Output the (x, y) coordinate of the center of the cell containing the given text.  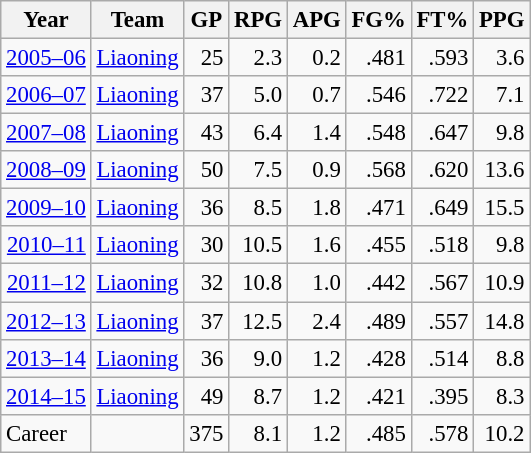
8.1 (258, 433)
PPG (502, 20)
13.6 (502, 170)
8.8 (502, 358)
APG (316, 20)
8.3 (502, 396)
FG% (378, 20)
0.9 (316, 170)
3.6 (502, 58)
50 (206, 170)
9.0 (258, 358)
.514 (442, 358)
32 (206, 283)
.567 (442, 283)
25 (206, 58)
375 (206, 433)
7.1 (502, 95)
30 (206, 245)
.421 (378, 396)
2010–11 (46, 245)
RPG (258, 20)
14.8 (502, 321)
2005–06 (46, 58)
.489 (378, 321)
.649 (442, 208)
.722 (442, 95)
.481 (378, 58)
0.7 (316, 95)
1.8 (316, 208)
2012–13 (46, 321)
Career (46, 433)
10.2 (502, 433)
8.5 (258, 208)
1.4 (316, 133)
2007–08 (46, 133)
10.8 (258, 283)
49 (206, 396)
2006–07 (46, 95)
1.6 (316, 245)
.546 (378, 95)
Year (46, 20)
FT% (442, 20)
10.9 (502, 283)
.428 (378, 358)
5.0 (258, 95)
43 (206, 133)
2008–09 (46, 170)
Team (138, 20)
.647 (442, 133)
.471 (378, 208)
.442 (378, 283)
.455 (378, 245)
2.4 (316, 321)
10.5 (258, 245)
.568 (378, 170)
2013–14 (46, 358)
.548 (378, 133)
.485 (378, 433)
.593 (442, 58)
2014–15 (46, 396)
GP (206, 20)
1.0 (316, 283)
2009–10 (46, 208)
7.5 (258, 170)
.395 (442, 396)
0.2 (316, 58)
.557 (442, 321)
15.5 (502, 208)
.518 (442, 245)
2011–12 (46, 283)
6.4 (258, 133)
.578 (442, 433)
8.7 (258, 396)
.620 (442, 170)
2.3 (258, 58)
12.5 (258, 321)
